Provide the (x, y) coordinate of the cell's center where the given text is located.  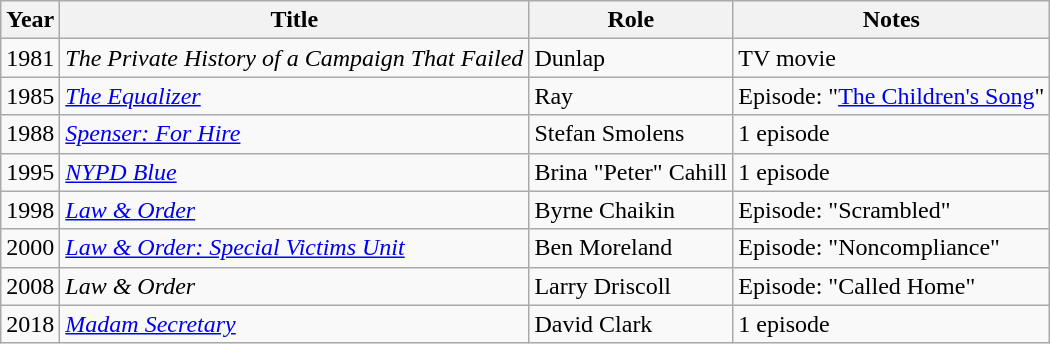
Episode: "Scrambled" (892, 210)
1988 (30, 134)
Episode: "The Children's Song" (892, 96)
Stefan Smolens (631, 134)
Role (631, 20)
Madam Secretary (294, 324)
1985 (30, 96)
The Private History of a Campaign That Failed (294, 58)
Dunlap (631, 58)
The Equalizer (294, 96)
Byrne Chaikin (631, 210)
1995 (30, 172)
Title (294, 20)
2000 (30, 248)
Ray (631, 96)
NYPD Blue (294, 172)
TV movie (892, 58)
Brina "Peter" Cahill (631, 172)
Episode: "Called Home" (892, 286)
Year (30, 20)
Notes (892, 20)
2018 (30, 324)
David Clark (631, 324)
2008 (30, 286)
Larry Driscoll (631, 286)
Spenser: For Hire (294, 134)
Law & Order: Special Victims Unit (294, 248)
Ben Moreland (631, 248)
Episode: "Noncompliance" (892, 248)
1981 (30, 58)
1998 (30, 210)
